Provide the [x, y] coordinate of the cell's center where the given text is located.  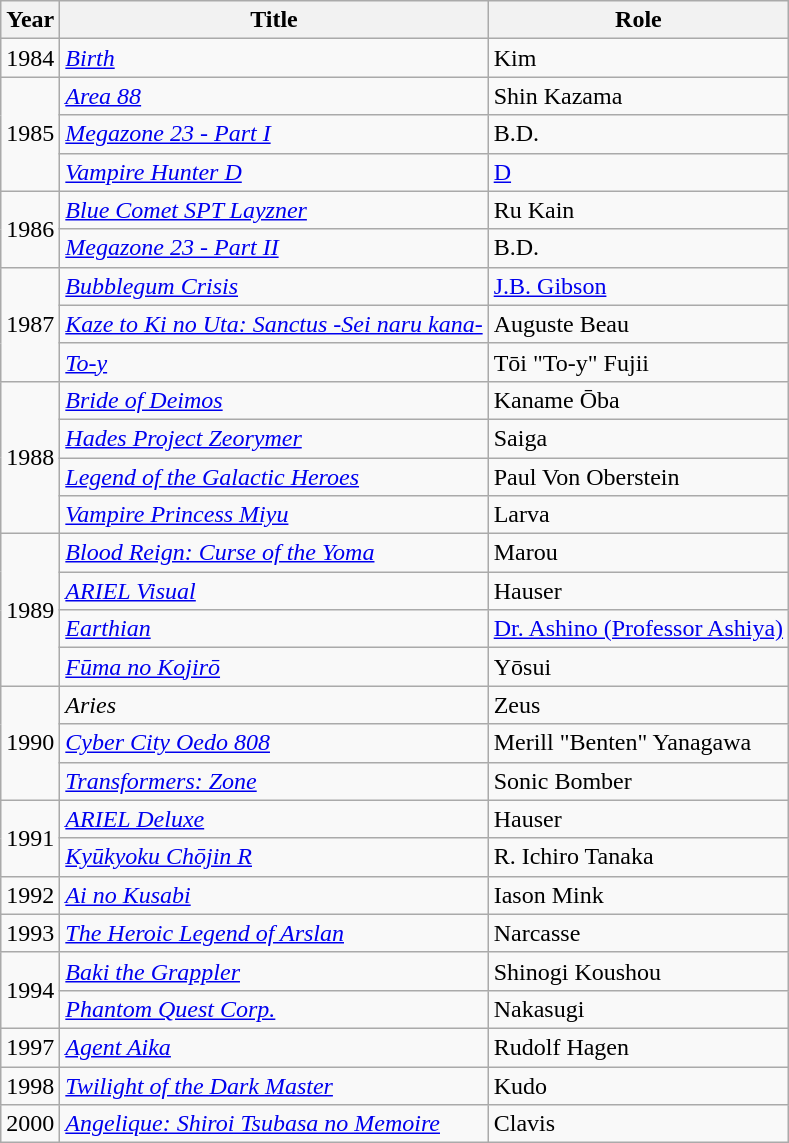
D [638, 172]
1986 [30, 229]
Kim [638, 58]
Shin Kazama [638, 96]
Legend of the Galactic Heroes [274, 477]
Larva [638, 515]
Vampire Princess Miyu [274, 515]
1993 [30, 933]
Area 88 [274, 96]
Hades Project Zeorymer [274, 438]
Merill "Benten" Yanagawa [638, 743]
Cyber City Oedo 808 [274, 743]
1994 [30, 990]
Blood Reign: Curse of the Yoma [274, 553]
Saiga [638, 438]
Narcasse [638, 933]
Earthian [274, 629]
1989 [30, 610]
Blue Comet SPT Layzner [274, 210]
2000 [30, 1124]
1985 [30, 134]
1992 [30, 895]
Bride of Deimos [274, 400]
Baki the Grappler [274, 971]
Kudo [638, 1085]
J.B. Gibson [638, 286]
1984 [30, 58]
Ai no Kusabi [274, 895]
Sonic Bomber [638, 781]
Shinogi Koushou [638, 971]
Birth [274, 58]
Aries [274, 705]
ARIEL Visual [274, 591]
Year [30, 20]
Marou [638, 553]
Tōi "To-y" Fujii [638, 362]
Paul Von Oberstein [638, 477]
To-y [274, 362]
Yōsui [638, 667]
Transformers: Zone [274, 781]
1988 [30, 457]
1998 [30, 1085]
Agent Aika [274, 1047]
Ru Kain [638, 210]
Megazone 23 - Part II [274, 248]
1987 [30, 324]
Title [274, 20]
Kaname Ōba [638, 400]
Role [638, 20]
Kaze to Ki no Uta: Sanctus -Sei naru kana- [274, 324]
1997 [30, 1047]
The Heroic Legend of Arslan [274, 933]
Angelique: Shiroi Tsubasa no Memoire [274, 1124]
Twilight of the Dark Master [274, 1085]
Iason Mink [638, 895]
Phantom Quest Corp. [274, 1009]
Fūma no Kojirō [274, 667]
Kyūkyoku Chōjin R [274, 857]
ARIEL Deluxe [274, 819]
1991 [30, 838]
Clavis [638, 1124]
Bubblegum Crisis [274, 286]
Vampire Hunter D [274, 172]
Rudolf Hagen [638, 1047]
Megazone 23 - Part I [274, 134]
Nakasugi [638, 1009]
R. Ichiro Tanaka [638, 857]
Dr. Ashino (Professor Ashiya) [638, 629]
Zeus [638, 705]
1990 [30, 743]
Auguste Beau [638, 324]
